For the text-containing cell, return its midpoint in [x, y] coordinate format. 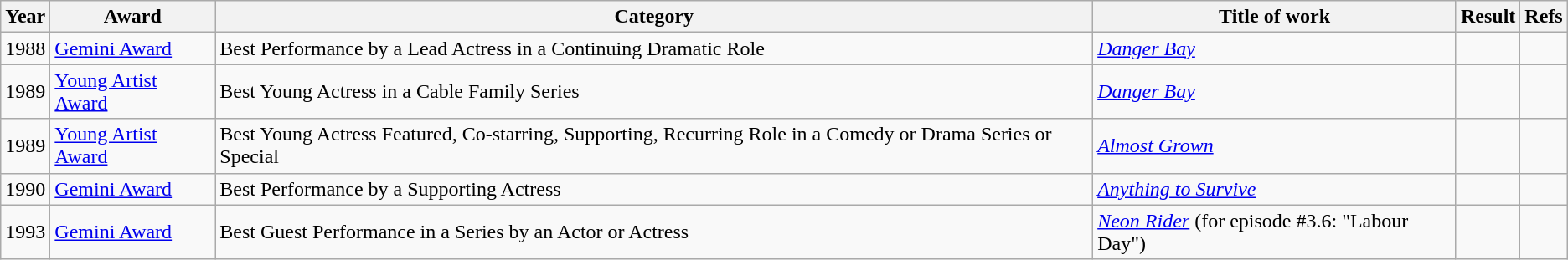
Anything to Survive [1275, 189]
Best Young Actress Featured, Co-starring, Supporting, Recurring Role in a Comedy or Drama Series or Special [654, 145]
Result [1488, 17]
Neon Rider (for episode #3.6: "Labour Day") [1275, 232]
1990 [25, 189]
Best Guest Performance in a Series by an Actor or Actress [654, 232]
Almost Grown [1275, 145]
Best Young Actress in a Cable Family Series [654, 92]
1993 [25, 232]
Best Performance by a Supporting Actress [654, 189]
1988 [25, 48]
Best Performance by a Lead Actress in a Continuing Dramatic Role [654, 48]
Year [25, 17]
Award [132, 17]
Category [654, 17]
Title of work [1275, 17]
Refs [1544, 17]
